Scan for the cell matching the given text and deliver its [X, Y] coordinate at center. 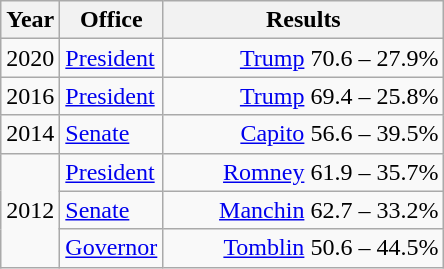
Year [30, 20]
Manchin 62.7 – 33.2% [304, 210]
Tomblin 50.6 – 44.5% [304, 248]
Trump 69.4 – 25.8% [304, 96]
2014 [30, 134]
Office [112, 20]
2012 [30, 210]
Governor [112, 248]
2020 [30, 58]
Romney 61.9 – 35.7% [304, 172]
Capito 56.6 – 39.5% [304, 134]
Results [304, 20]
Trump 70.6 – 27.9% [304, 58]
2016 [30, 96]
